Determine the [x, y] coordinate at the center of the cell enclosing the given text.  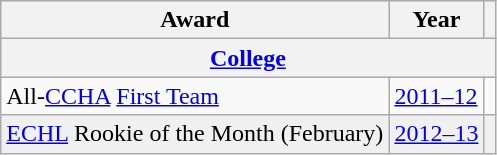
Year [436, 20]
College [248, 58]
All-CCHA First Team [195, 96]
2012–13 [436, 134]
Award [195, 20]
ECHL Rookie of the Month (February) [195, 134]
2011–12 [436, 96]
